Capture the cell that displays the provided text and extract its [x, y] central coordinate. 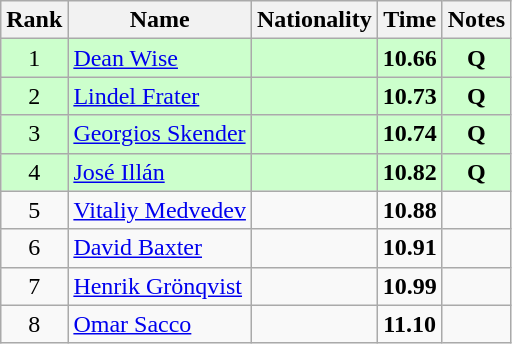
11.10 [410, 324]
4 [34, 172]
Rank [34, 20]
10.66 [410, 58]
David Baxter [160, 248]
3 [34, 134]
10.82 [410, 172]
Georgios Skender [160, 134]
Lindel Frater [160, 96]
José Illán [160, 172]
Nationality [314, 20]
10.88 [410, 210]
Time [410, 20]
1 [34, 58]
Omar Sacco [160, 324]
7 [34, 286]
Dean Wise [160, 58]
10.74 [410, 134]
Name [160, 20]
Vitaliy Medvedev [160, 210]
10.91 [410, 248]
5 [34, 210]
8 [34, 324]
6 [34, 248]
10.99 [410, 286]
10.73 [410, 96]
Notes [476, 20]
Henrik Grönqvist [160, 286]
2 [34, 96]
